Locate the cell with the specified text and output its [X, Y] center coordinate. 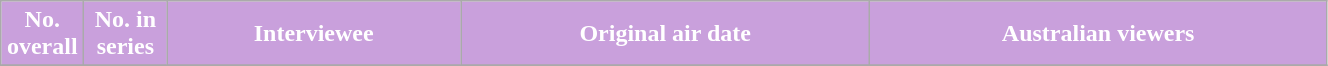
No. inseries [126, 34]
Australian viewers [1098, 34]
No. overall [42, 34]
Interviewee [314, 34]
Original air date [666, 34]
